Identify which cell holds the provided text, then report its [x, y] central coordinate. 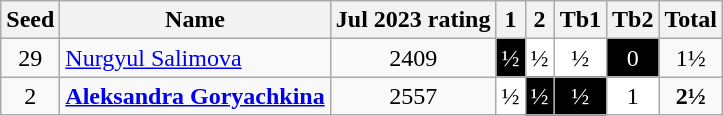
1½ [691, 58]
Tb1 [580, 20]
2409 [413, 58]
Seed [30, 20]
2557 [413, 96]
0 [633, 58]
29 [30, 58]
Total [691, 20]
Tb2 [633, 20]
Jul 2023 rating [413, 20]
2½ [691, 96]
Name [195, 20]
Aleksandra Goryachkina [195, 96]
Nurgyul Salimova [195, 58]
